Extract the [x, y] coordinate from the center of the cell holding the provided text.  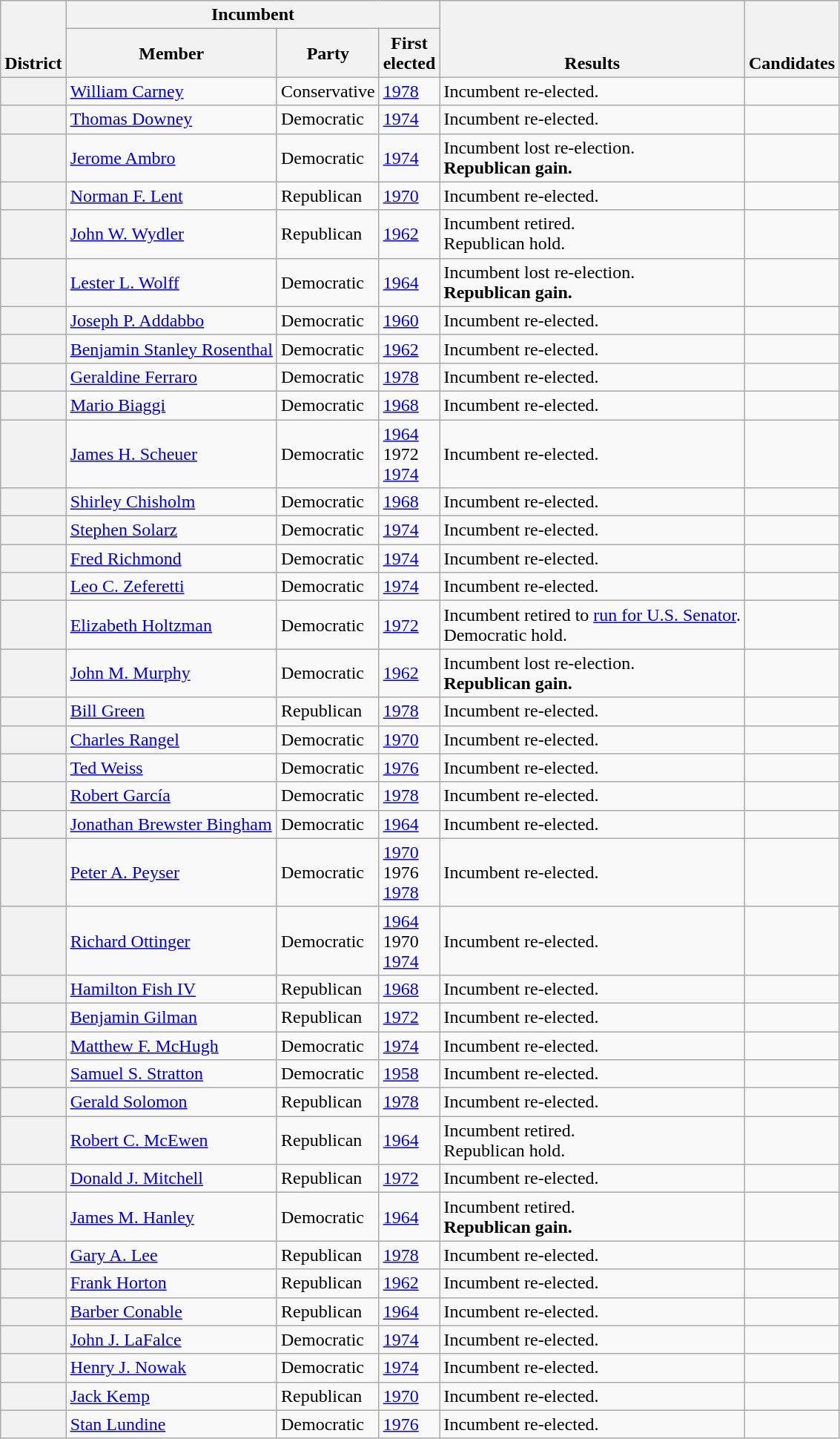
Elizabeth Holtzman [171, 625]
Results [592, 39]
Hamilton Fish IV [171, 989]
Incumbent retired to run for U.S. Senator.Democratic hold. [592, 625]
District [33, 39]
Charles Rangel [171, 740]
Gary A. Lee [171, 1255]
Party [328, 53]
Candidates [792, 39]
Robert García [171, 796]
Donald J. Mitchell [171, 1179]
Jerome Ambro [171, 157]
Incumbent [253, 15]
1958 [409, 1074]
Gerald Solomon [171, 1102]
William Carney [171, 91]
James H. Scheuer [171, 454]
Matthew F. McHugh [171, 1045]
19641972 1974 [409, 454]
Conservative [328, 91]
19641970 1974 [409, 941]
Thomas Downey [171, 119]
Stan Lundine [171, 1424]
Ted Weiss [171, 768]
Mario Biaggi [171, 405]
Member [171, 53]
Incumbent retired.Republican gain. [592, 1216]
Stephen Solarz [171, 530]
Leo C. Zeferetti [171, 587]
Henry J. Nowak [171, 1368]
Fred Richmond [171, 559]
Richard Ottinger [171, 941]
Lester L. Wolff [171, 282]
John M. Murphy [171, 674]
Samuel S. Stratton [171, 1074]
Jack Kemp [171, 1396]
1960 [409, 320]
Frank Horton [171, 1283]
19701976 1978 [409, 872]
Bill Green [171, 711]
Firstelected [409, 53]
Benjamin Gilman [171, 1017]
Shirley Chisholm [171, 502]
Joseph P. Addabbo [171, 320]
Geraldine Ferraro [171, 377]
James M. Hanley [171, 1216]
John W. Wydler [171, 234]
Robert C. McEwen [171, 1141]
Benjamin Stanley Rosenthal [171, 349]
Jonathan Brewster Bingham [171, 824]
Barber Conable [171, 1311]
John J. LaFalce [171, 1340]
Norman F. Lent [171, 196]
Peter A. Peyser [171, 872]
